Return [x, y] of the center of cell containing provided text 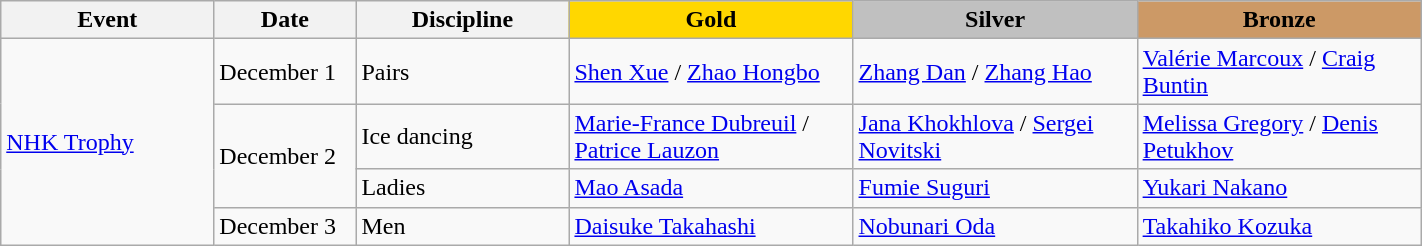
Valérie Marcoux / Craig Buntin [1279, 72]
Melissa Gregory / Denis Petukhov [1279, 136]
Silver [995, 20]
Event [108, 20]
Takahiko Kozuka [1279, 226]
Date [285, 20]
December 3 [285, 226]
NHK Trophy [108, 142]
Pairs [462, 72]
Zhang Dan / Zhang Hao [995, 72]
Daisuke Takahashi [711, 226]
Ladies [462, 188]
Men [462, 226]
Gold [711, 20]
Discipline [462, 20]
Shen Xue / Zhao Hongbo [711, 72]
December 2 [285, 156]
Nobunari Oda [995, 226]
Mao Asada [711, 188]
Jana Khokhlova / Sergei Novitski [995, 136]
Yukari Nakano [1279, 188]
Marie-France Dubreuil / Patrice Lauzon [711, 136]
Fumie Suguri [995, 188]
Bronze [1279, 20]
Ice dancing [462, 136]
December 1 [285, 72]
